Detect which cell encompasses the target text, then output its (x, y) center coordinate. 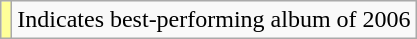
Indicates best-performing album of 2006 (214, 20)
